Provide the (X, Y) coordinate of the cell's center where the given text is located.  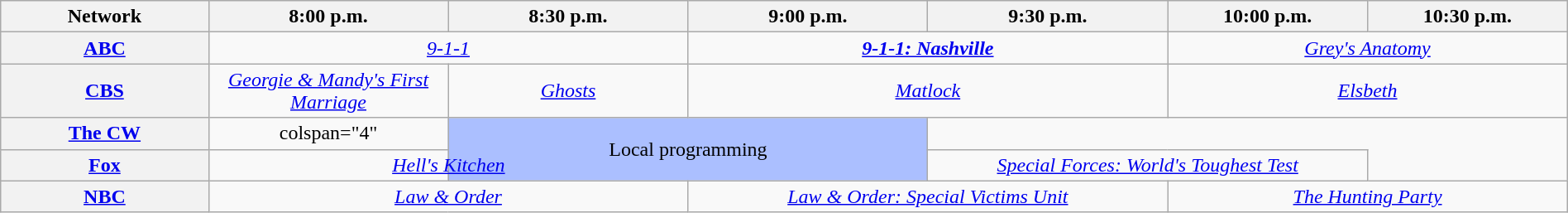
Grey's Anatomy (1368, 48)
8:00 p.m. (328, 17)
Special Forces: World's Toughest Test (1148, 165)
Law & Order: Special Victims Unit (928, 196)
Law & Order (448, 196)
Georgie & Mandy's First Marriage (328, 91)
ABC (104, 48)
Ghosts (568, 91)
colspan="4" (328, 133)
9-1-1 (448, 48)
CBS (104, 91)
8:30 p.m. (568, 17)
Fox (104, 165)
Hell's Kitchen (448, 165)
The CW (104, 133)
9-1-1: Nashville (928, 48)
9:00 p.m. (808, 17)
NBC (104, 196)
10:00 p.m. (1268, 17)
9:30 p.m. (1048, 17)
The Hunting Party (1368, 196)
Matlock (928, 91)
Local programming (688, 149)
Network (104, 17)
10:30 p.m. (1467, 17)
Elsbeth (1368, 91)
